Identify which cell holds the provided text, then report its [X, Y] central coordinate. 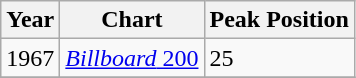
Year [30, 20]
Peak Position [279, 20]
Billboard 200 [132, 58]
1967 [30, 58]
Chart [132, 20]
25 [279, 58]
